Identify which cell holds the provided text, then report its [x, y] central coordinate. 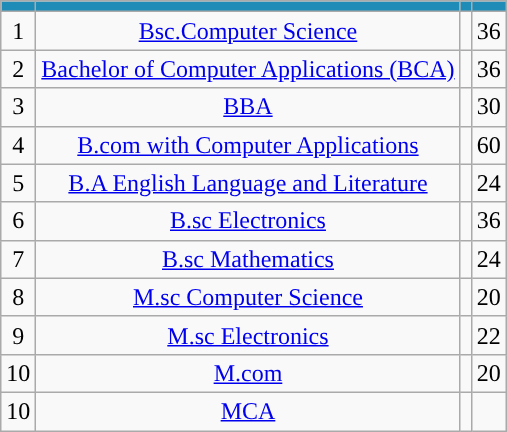
B.A English Language and Literature [248, 183]
2 [18, 69]
B.sc Mathematics [248, 259]
Bachelor of Computer Applications (BCA) [248, 69]
MCA [248, 411]
60 [488, 145]
BBA [248, 107]
9 [18, 335]
B.com with Computer Applications [248, 145]
M.sc Computer Science [248, 297]
30 [488, 107]
1 [18, 31]
B.sc Electronics [248, 221]
4 [18, 145]
8 [18, 297]
22 [488, 335]
6 [18, 221]
5 [18, 183]
Bsc.Computer Science [248, 31]
3 [18, 107]
M.sc Electronics [248, 335]
7 [18, 259]
M.com [248, 373]
